Determine the (X, Y) coordinate at the center of the cell enclosing the given text.  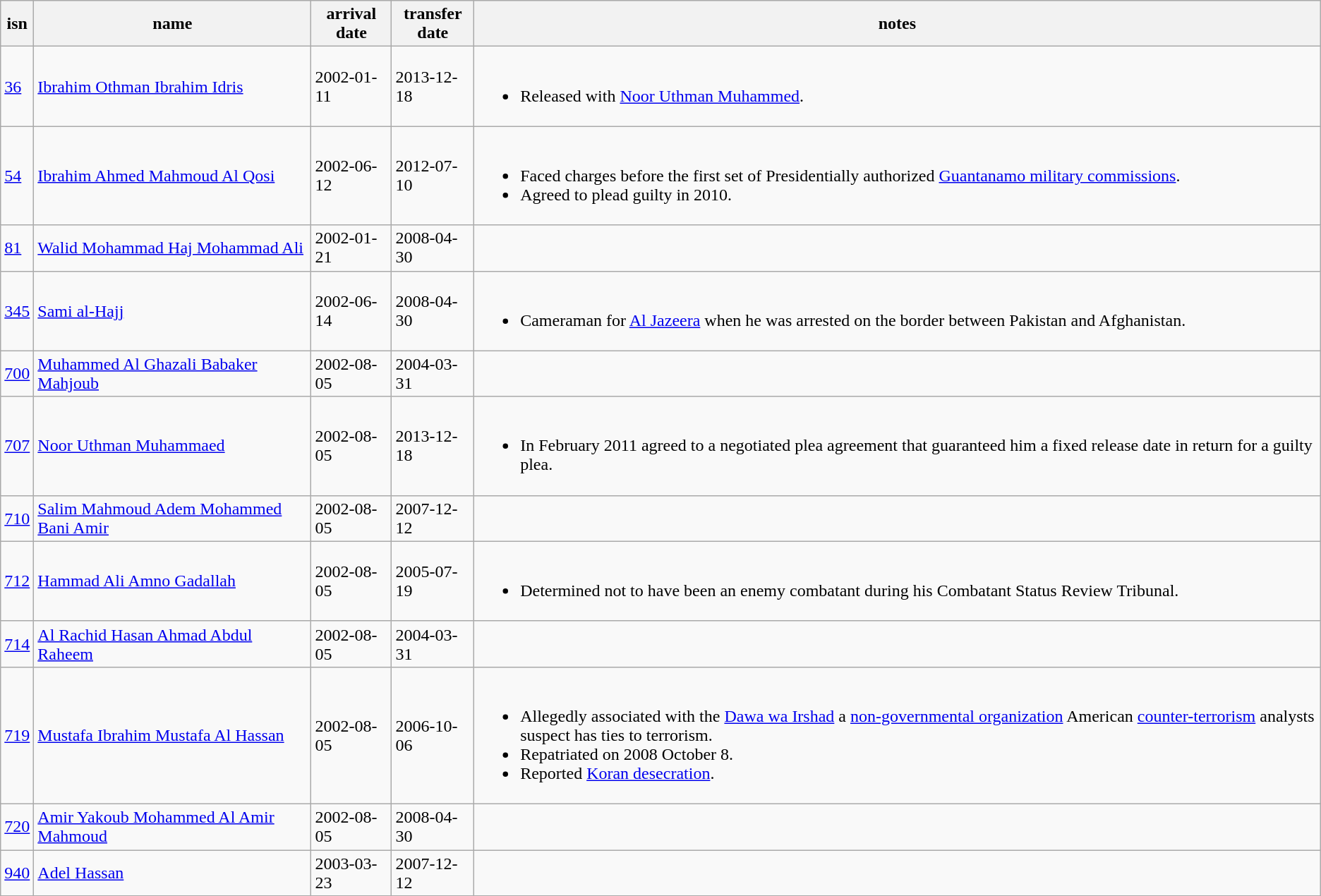
2003-03-23 (351, 872)
2002-01-21 (351, 248)
2005-07-19 (433, 581)
Released with Noor Uthman Muhammed. (898, 86)
Adel Hassan (172, 872)
transferdate (433, 24)
Walid Mohammad Haj Mohammad Ali (172, 248)
2002-06-12 (351, 176)
2002-06-14 (351, 310)
Salim Mahmoud Adem Mohammed Bani Amir (172, 518)
940 (17, 872)
name (172, 24)
707 (17, 446)
710 (17, 518)
Faced charges before the first set of Presidentially authorized Guantanamo military commissions.Agreed to plead guilty in 2010. (898, 176)
2006-10-06 (433, 735)
Hammad Ali Amno Gadallah (172, 581)
Muhammed Al Ghazali Babaker Mahjoub (172, 374)
2012-07-10 (433, 176)
Noor Uthman Muhammaed (172, 446)
719 (17, 735)
Cameraman for Al Jazeera when he was arrested on the border between Pakistan and Afghanistan. (898, 310)
345 (17, 310)
arrivaldate (351, 24)
Sami al-Hajj (172, 310)
712 (17, 581)
Ibrahim Othman Ibrahim Idris (172, 86)
36 (17, 86)
In February 2011 agreed to a negotiated plea agreement that guaranteed him a fixed release date in return for a guilty plea. (898, 446)
Ibrahim Ahmed Mahmoud Al Qosi (172, 176)
81 (17, 248)
2002-01-11 (351, 86)
isn (17, 24)
Mustafa Ibrahim Mustafa Al Hassan (172, 735)
700 (17, 374)
714 (17, 643)
Determined not to have been an enemy combatant during his Combatant Status Review Tribunal. (898, 581)
Amir Yakoub Mohammed Al Amir Mahmoud (172, 827)
54 (17, 176)
notes (898, 24)
Al Rachid Hasan Ahmad Abdul Raheem (172, 643)
720 (17, 827)
